Search for the cell housing the specified text and yield its [X, Y] center coordinate. 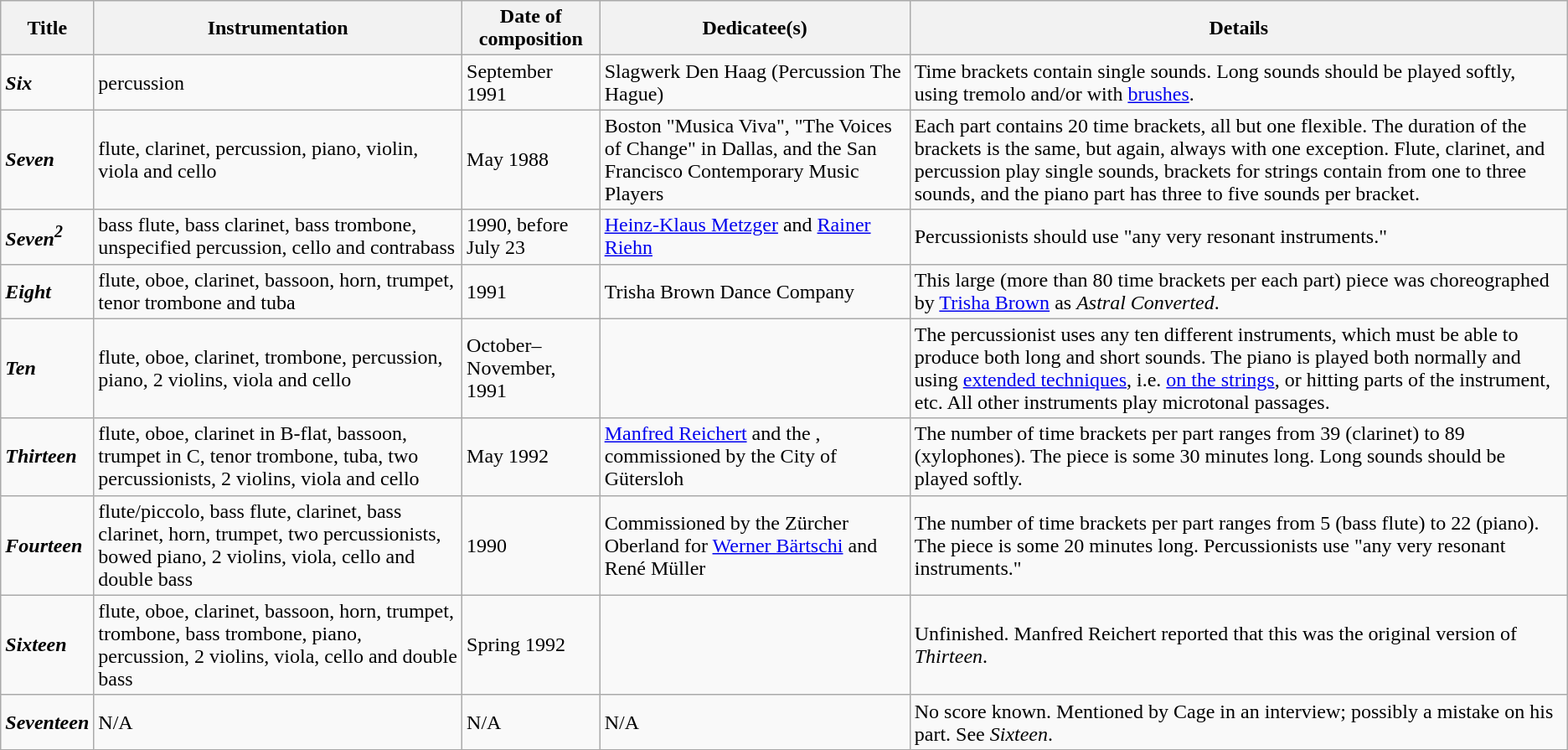
Trisha Brown Dance Company [755, 292]
May 1992 [531, 457]
percussion [278, 82]
Ten [47, 369]
flute, oboe, clarinet in B-flat, bassoon, trumpet in C, tenor trombone, tuba, two percussionists, 2 violins, viola and cello [278, 457]
Title [47, 28]
Seven [47, 159]
flute, oboe, clarinet, trombone, percussion, piano, 2 violins, viola and cello [278, 369]
Dedicatee(s) [755, 28]
Seven2 [47, 236]
1991 [531, 292]
Sixteen [47, 645]
Heinz-Klaus Metzger and Rainer Riehn [755, 236]
Percussionists should use "any very resonant instruments." [1238, 236]
No score known. Mentioned by Cage in an interview; possibly a mistake on his part. See Sixteen. [1238, 722]
Fourteen [47, 545]
Slagwerk Den Haag (Percussion The Hague) [755, 82]
Thirteen [47, 457]
flute, oboe, clarinet, bassoon, horn, trumpet, trombone, bass trombone, piano, percussion, 2 violins, viola, cello and double bass [278, 645]
Date of composition [531, 28]
Instrumentation [278, 28]
Unfinished. Manfred Reichert reported that this was the original version of Thirteen. [1238, 645]
May 1988 [531, 159]
October–November, 1991 [531, 369]
Manfred Reichert and the , commissioned by the City of Gütersloh [755, 457]
Boston "Musica Viva", "The Voices of Change" in Dallas, and the San Francisco Contemporary Music Players [755, 159]
Seventeen [47, 722]
bass flute, bass clarinet, bass trombone, unspecified percussion, cello and contrabass [278, 236]
Commissioned by the Zürcher Oberland for Werner Bärtschi and René Müller [755, 545]
Time brackets contain single sounds. Long sounds should be played softly, using tremolo and/or with brushes. [1238, 82]
1990 [531, 545]
flute/piccolo, bass flute, clarinet, bass clarinet, horn, trumpet, two percussionists, bowed piano, 2 violins, viola, cello and double bass [278, 545]
Six [47, 82]
flute, oboe, clarinet, bassoon, horn, trumpet, tenor trombone and tuba [278, 292]
Eight [47, 292]
Spring 1992 [531, 645]
1990, before July 23 [531, 236]
Details [1238, 28]
September 1991 [531, 82]
flute, clarinet, percussion, piano, violin, viola and cello [278, 159]
This large (more than 80 time brackets per each part) piece was choreographed by Trisha Brown as Astral Converted. [1238, 292]
